From the cell containing the given text, extract its center point as (X, Y) coordinate. 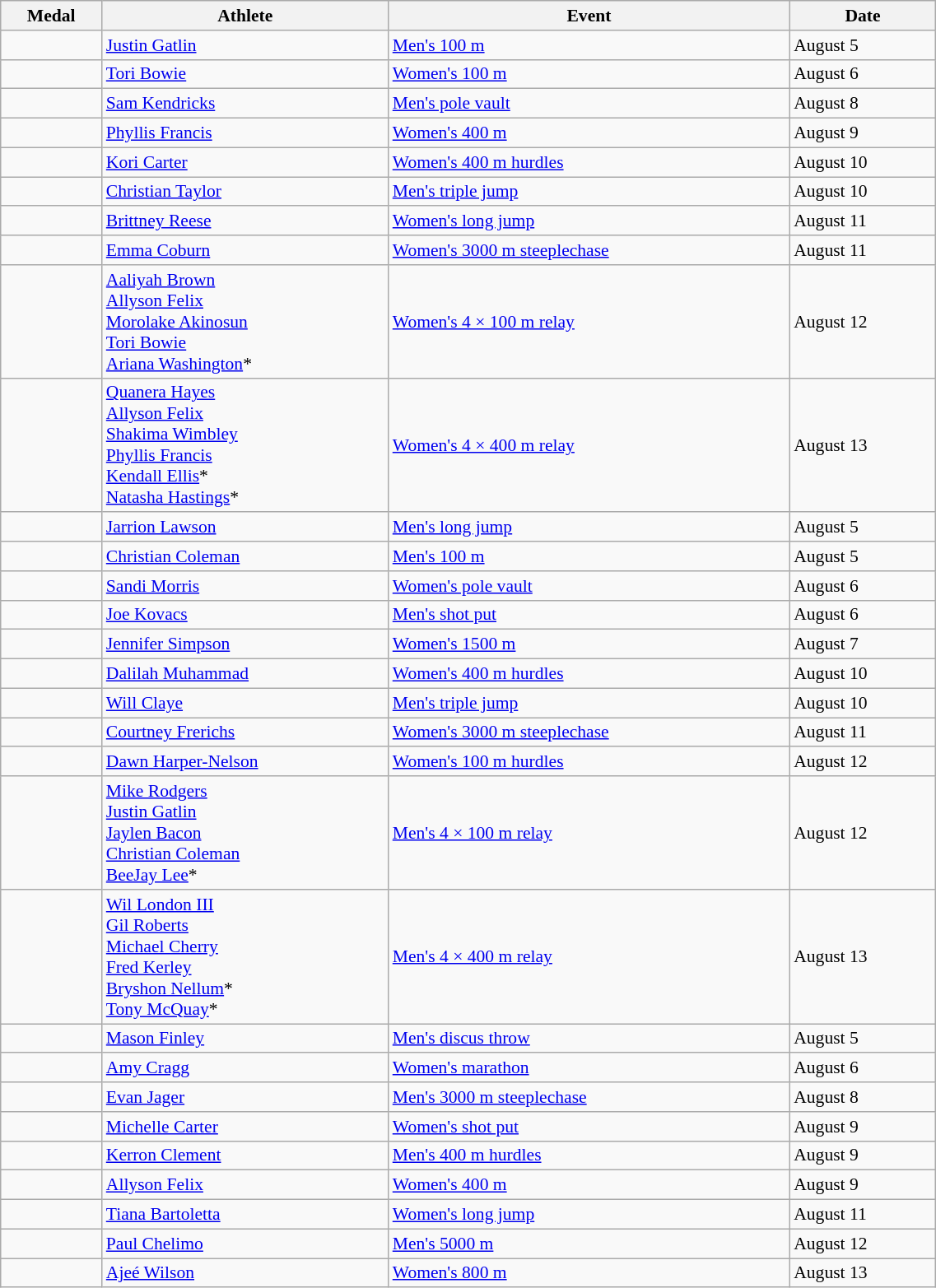
Jennifer Simpson (245, 644)
Will Claye (245, 703)
Christian Taylor (245, 192)
Men's long jump (589, 528)
Women's 100 m (589, 74)
Women's 4 × 400 m relay (589, 444)
Courtney Frerichs (245, 732)
Aaliyah BrownAllyson FelixMorolake AkinosunTori BowieAriana Washington* (245, 322)
Quanera HayesAllyson FelixShakima WimbleyPhyllis FrancisKendall Ellis*Natasha Hastings* (245, 444)
Emma Coburn (245, 250)
Brittney Reese (245, 221)
Kerron Clement (245, 1155)
Women's pole vault (589, 586)
Tori Bowie (245, 74)
Women's 100 m hurdles (589, 762)
Men's discus throw (589, 1039)
Tiana Bartoletta (245, 1215)
Christian Coleman (245, 556)
August 7 (863, 644)
Sam Kendricks (245, 104)
Sandi Morris (245, 586)
Kori Carter (245, 162)
Mike RodgersJustin GatlinJaylen BaconChristian ColemanBeeJay Lee* (245, 833)
Men's 5000 m (589, 1244)
Men's shot put (589, 615)
Allyson Felix (245, 1185)
Women's shot put (589, 1127)
Justin Gatlin (245, 45)
Women's 1500 m (589, 644)
Athlete (245, 16)
Dalilah Muhammad (245, 674)
Ajeé Wilson (245, 1273)
Paul Chelimo (245, 1244)
Men's 3000 m steeplechase (589, 1097)
Jarrion Lawson (245, 528)
Women's 4 × 100 m relay (589, 322)
Wil London IIIGil RobertsMichael CherryFred KerleyBryshon Nellum*Tony McQuay* (245, 956)
Michelle Carter (245, 1127)
Men's 400 m hurdles (589, 1155)
Joe Kovacs (245, 615)
Mason Finley (245, 1039)
Men's pole vault (589, 104)
Amy Cragg (245, 1068)
Men's 4 × 400 m relay (589, 956)
Women's 800 m (589, 1273)
Event (589, 16)
Phyllis Francis (245, 133)
Dawn Harper-Nelson (245, 762)
Date (863, 16)
Medal (51, 16)
Women's marathon (589, 1068)
Evan Jager (245, 1097)
Men's 4 × 100 m relay (589, 833)
